From the cell containing the given text, extract its center point as [X, Y] coordinate. 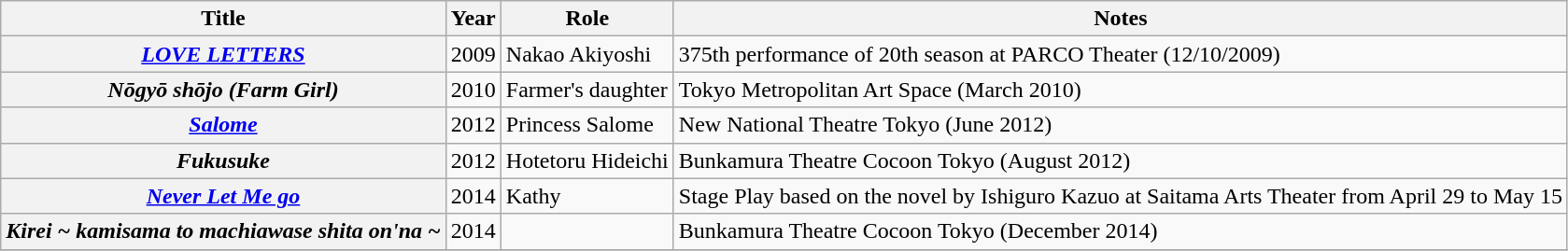
Princess Salome [586, 125]
375th performance of 20th season at PARCO Theater (12/10/2009) [1121, 54]
Nakao Akiyoshi [586, 54]
Nōgyō shōjo (Farm Girl) [223, 90]
LOVE LETTERS [223, 54]
2010 [473, 90]
Bunkamura Theatre Cocoon Tokyo (August 2012) [1121, 160]
Title [223, 19]
Stage Play based on the novel by Ishiguro Kazuo at Saitama Arts Theater from April 29 to May 15 [1121, 196]
Farmer's daughter [586, 90]
Never Let Me go [223, 196]
Year [473, 19]
2009 [473, 54]
Fukusuke [223, 160]
Tokyo Metropolitan Art Space (March 2010) [1121, 90]
Salome [223, 125]
Role [586, 19]
Hotetoru Hideichi [586, 160]
Bunkamura Theatre Cocoon Tokyo (December 2014) [1121, 231]
Kathy [586, 196]
New National Theatre Tokyo (June 2012) [1121, 125]
Kirei ~ kamisama to machiawase shita on'na ~ [223, 231]
Notes [1121, 19]
